Detect which cell encompasses the target text, then output its [x, y] center coordinate. 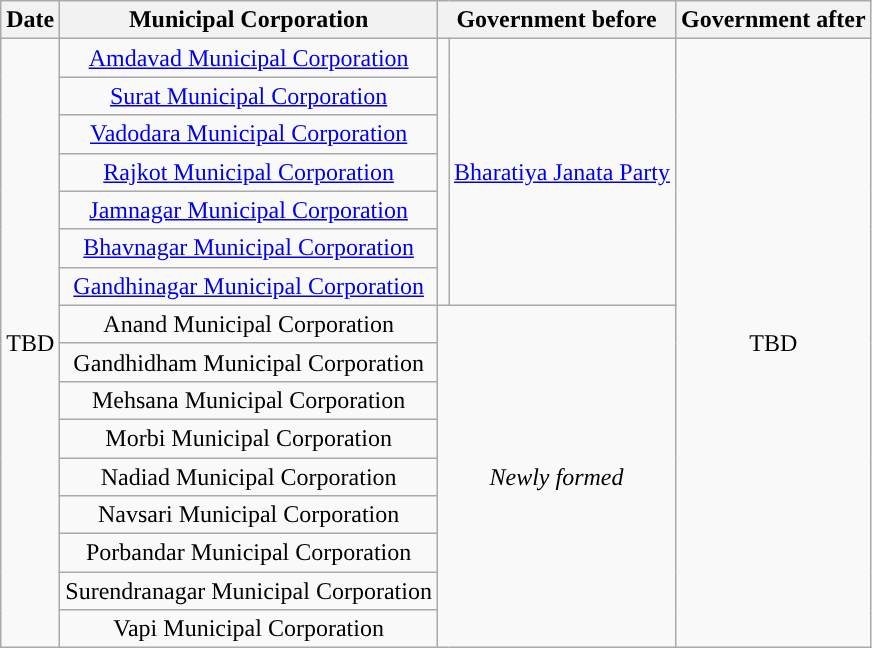
Government after [773, 20]
Surendranagar Municipal Corporation [249, 591]
Government before [556, 20]
Gandhidham Municipal Corporation [249, 362]
Porbandar Municipal Corporation [249, 553]
Date [30, 20]
Bhavnagar Municipal Corporation [249, 248]
Surat Municipal Corporation [249, 96]
Nadiad Municipal Corporation [249, 477]
Rajkot Municipal Corporation [249, 172]
Jamnagar Municipal Corporation [249, 210]
Anand Municipal Corporation [249, 324]
Bharatiya Janata Party [562, 172]
Newly formed [556, 476]
Municipal Corporation [249, 20]
Navsari Municipal Corporation [249, 515]
Morbi Municipal Corporation [249, 438]
Vapi Municipal Corporation [249, 629]
Amdavad Municipal Corporation [249, 58]
Mehsana Municipal Corporation [249, 400]
Vadodara Municipal Corporation [249, 134]
Gandhinagar Municipal Corporation [249, 286]
